Output the [X, Y] coordinate of the center of the cell containing the given text.  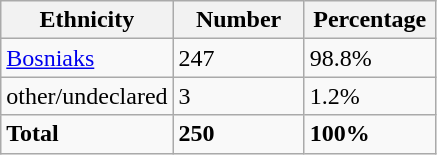
Total [87, 134]
98.8% [370, 58]
100% [370, 134]
Ethnicity [87, 20]
247 [238, 58]
Bosniaks [87, 58]
other/undeclared [87, 96]
Number [238, 20]
1.2% [370, 96]
Percentage [370, 20]
250 [238, 134]
3 [238, 96]
